Pinpoint the cell where the given text exists, returning its [x, y] midpoint coordinate. 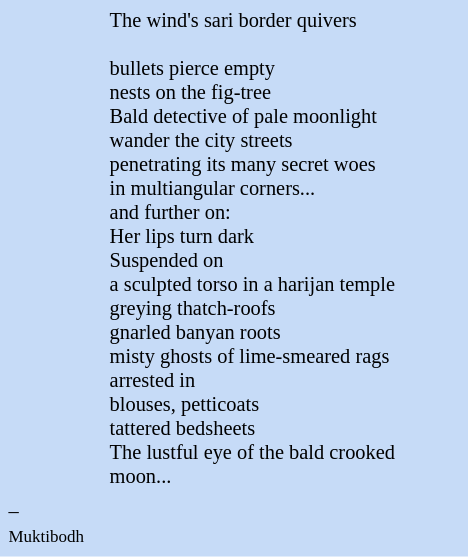
– Muktibodh [54, 524]
